Output the (X, Y) coordinate of the center of the cell containing the given text.  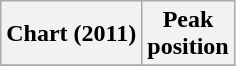
Peakposition (188, 34)
Chart (2011) (72, 34)
